Capture the cell that displays the provided text and extract its (X, Y) central coordinate. 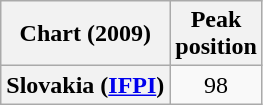
Chart (2009) (86, 34)
Peakposition (216, 34)
Slovakia (IFPI) (86, 85)
98 (216, 85)
